Return the [x, y] coordinate for the center point of the cell that contains the specified text.  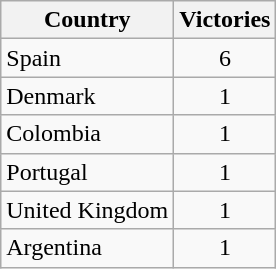
Spain [88, 58]
Portugal [88, 172]
Denmark [88, 96]
Victories [225, 20]
Argentina [88, 248]
Colombia [88, 134]
6 [225, 58]
Country [88, 20]
United Kingdom [88, 210]
